Return the [X, Y] coordinate for the center point of the cell that contains the specified text.  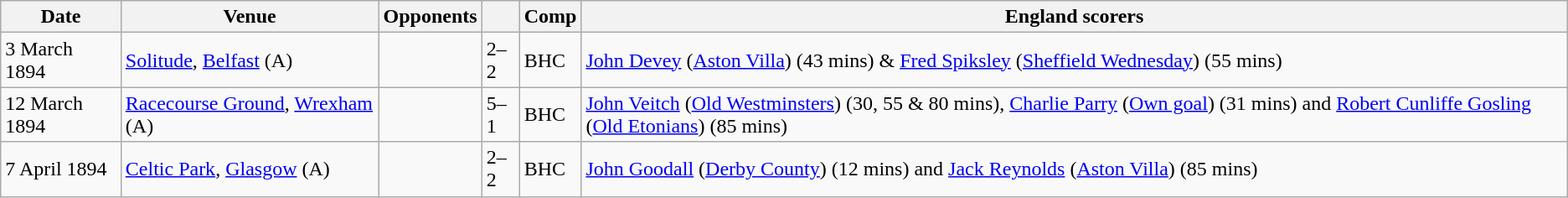
Solitude, Belfast (A) [250, 60]
John Goodall (Derby County) (12 mins) and Jack Reynolds (Aston Villa) (85 mins) [1074, 169]
Racecourse Ground, Wrexham (A) [250, 114]
England scorers [1074, 17]
12 March 1894 [61, 114]
Comp [550, 17]
Opponents [431, 17]
5–1 [501, 114]
7 April 1894 [61, 169]
Celtic Park, Glasgow (A) [250, 169]
Venue [250, 17]
John Veitch (Old Westminsters) (30, 55 & 80 mins), Charlie Parry (Own goal) (31 mins) and Robert Cunliffe Gosling (Old Etonians) (85 mins) [1074, 114]
Date [61, 17]
John Devey (Aston Villa) (43 mins) & Fred Spiksley (Sheffield Wednesday) (55 mins) [1074, 60]
3 March 1894 [61, 60]
